Extract the (x, y) coordinate from the center of the cell holding the provided text.  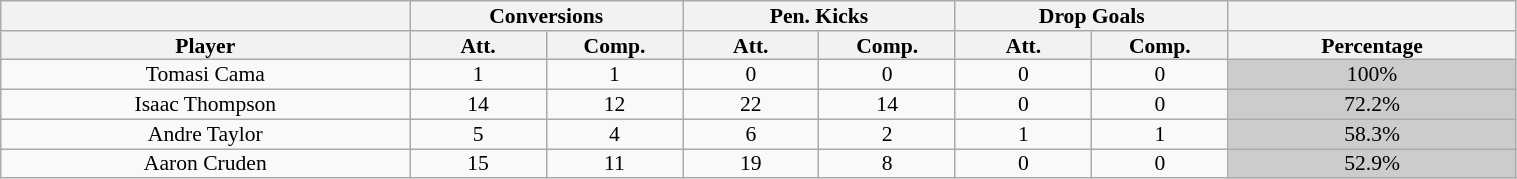
15 (478, 164)
2 (887, 134)
5 (478, 134)
6 (751, 134)
Drop Goals (1092, 16)
Aaron Cruden (206, 164)
Percentage (1372, 46)
4 (614, 134)
19 (751, 164)
100% (1372, 75)
52.9% (1372, 164)
Tomasi Cama (206, 75)
Isaac Thompson (206, 105)
Conversions (546, 16)
Pen. Kicks (820, 16)
22 (751, 105)
58.3% (1372, 134)
12 (614, 105)
Andre Taylor (206, 134)
8 (887, 164)
72.2% (1372, 105)
Player (206, 46)
11 (614, 164)
